Provide the [X, Y] coordinate of the cell's center where the given text is located.  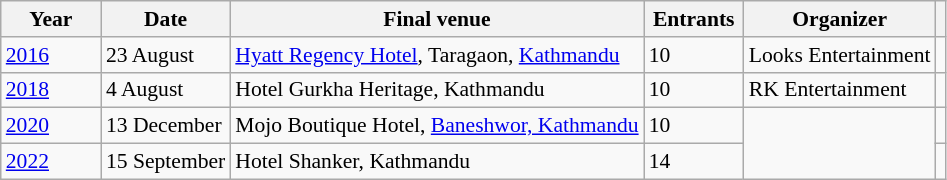
4 August [166, 90]
2022 [51, 162]
RK Entertainment [840, 90]
Organizer [840, 19]
Date [166, 19]
Hotel Gurkha Heritage, Kathmandu [436, 90]
15 September [166, 162]
Final venue [436, 19]
Looks Entertainment [840, 55]
Hyatt Regency Hotel, Taragaon, Kathmandu [436, 55]
Hotel Shanker, Kathmandu [436, 162]
Entrants [694, 19]
2018 [51, 90]
Mojo Boutique Hotel, Baneshwor, Kathmandu [436, 126]
13 December [166, 126]
14 [694, 162]
23 August [166, 55]
2020 [51, 126]
2016 [51, 55]
Year [51, 19]
